For the text-containing cell, return its midpoint in (X, Y) coordinate format. 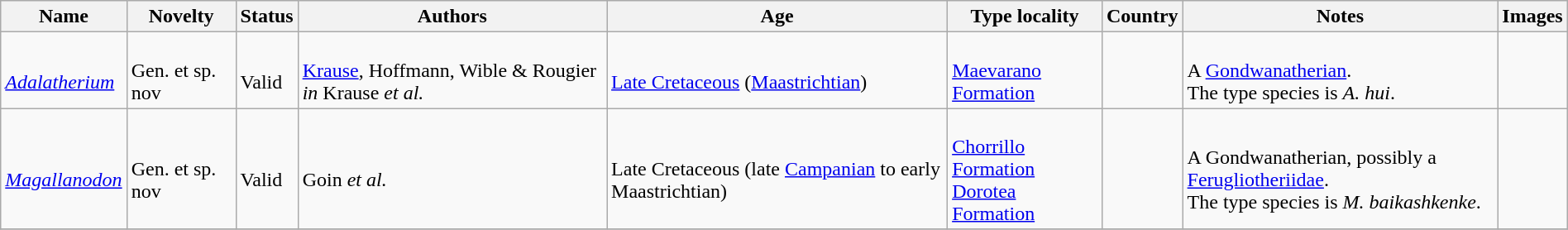
Novelty (181, 17)
Images (1532, 17)
A Gondwanatherian, possibly a Ferugliotheriidae. The type species is M. baikashkenke. (1340, 169)
Name (64, 17)
Magallanodon (64, 169)
Age (777, 17)
Notes (1340, 17)
Adalatherium (64, 70)
Country (1142, 17)
Maevarano Formation (1025, 70)
Type locality (1025, 17)
Status (266, 17)
Krause, Hoffmann, Wible & Rougier in Krause et al. (452, 70)
Late Cretaceous (Maastrichtian) (777, 70)
Chorrillo FormationDorotea Formation (1025, 169)
Late Cretaceous (late Campanian to early Maastrichtian) (777, 169)
A Gondwanatherian.The type species is A. hui. (1340, 70)
Goin et al. (452, 169)
Authors (452, 17)
